Identify which cell holds the provided text, then report its (X, Y) central coordinate. 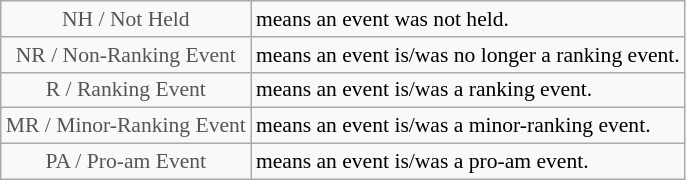
NR / Non-Ranking Event (126, 55)
means an event is/was a ranking event. (468, 90)
means an event is/was no longer a ranking event. (468, 55)
means an event is/was a minor-ranking event. (468, 126)
MR / Minor-Ranking Event (126, 126)
NH / Not Held (126, 19)
PA / Pro-am Event (126, 162)
means an event was not held. (468, 19)
R / Ranking Event (126, 90)
means an event is/was a pro-am event. (468, 162)
